Capture the cell that displays the provided text and extract its (X, Y) central coordinate. 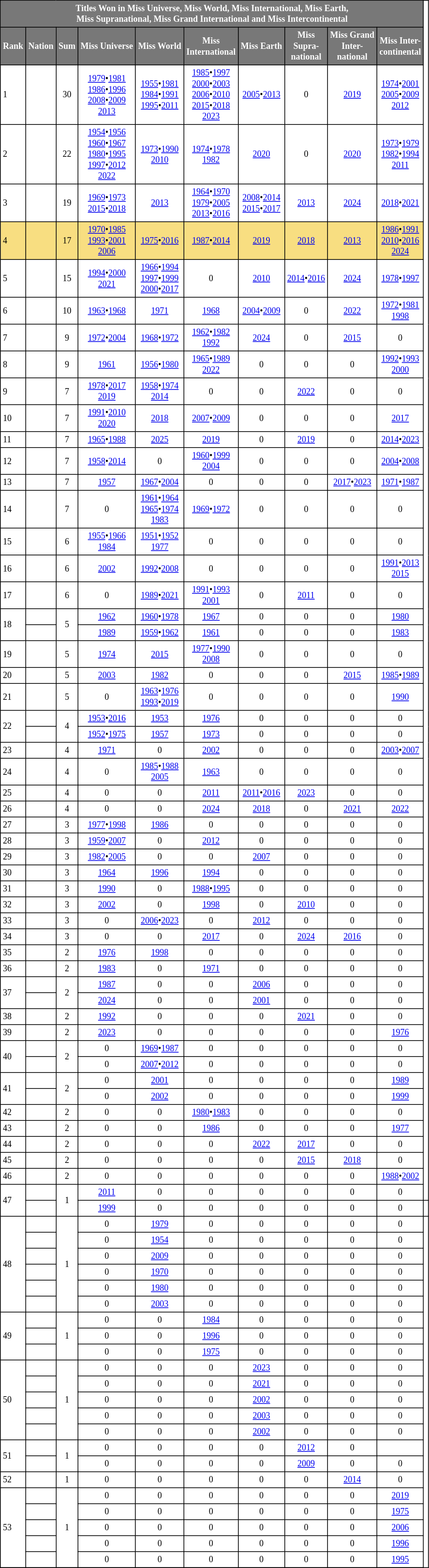
2018•2021 (400, 203)
18 (14, 625)
1963•1968 (106, 311)
MissSupra-national (307, 46)
39 (14, 1033)
34 (14, 937)
2008•20142015•2017 (262, 203)
2006•2023 (160, 920)
1978•1997 (400, 278)
25 (14, 793)
1986•19912010•20162024 (400, 241)
1972•2004 (106, 338)
Sum (67, 46)
Titles Won in Miss Universe, Miss World, Miss International, Miss Earth, Miss Supranational, Miss Grand International and Miss Intercontinental (212, 14)
1951•19521977 (160, 542)
1977•19902008 (211, 654)
31 (14, 889)
51 (14, 1456)
2016 (352, 937)
1974•20012005•20092012 (400, 95)
1988•2002 (400, 1176)
1972•19811998 (400, 311)
46 (14, 1176)
2007•2012 (160, 1065)
1992•2008 (160, 569)
33 (14, 920)
11 (14, 439)
8 (14, 364)
1968 (211, 311)
20 (14, 676)
1980•1983 (211, 1112)
48 (14, 1264)
1979•19811986•19962008•20092013 (106, 95)
2007 (262, 857)
MissInternational (211, 46)
1973•19791982•19942011 (400, 154)
1961•19641965•19741983 (160, 509)
1962•19821992 (211, 338)
2017•2023 (352, 482)
1991•19932001 (211, 595)
1991•20102020 (106, 418)
1958•2014 (106, 461)
1954•19561960•19671980•19951997•20122022 (106, 154)
1973•19902010 (160, 154)
21 (14, 697)
2003•2007 (400, 750)
45 (14, 1161)
49 (14, 1336)
37 (14, 993)
1965•1988 (106, 439)
2014 (352, 1480)
12 (14, 461)
38 (14, 1016)
2004•2008 (400, 461)
Miss Inter-continental (400, 46)
52 (14, 1480)
1987 (106, 984)
41 (14, 1088)
1965•19892022 (211, 364)
44 (14, 1144)
1987•2014 (211, 241)
1992 (106, 1016)
27 (14, 825)
1964•19701979•20052013•2016 (211, 203)
1960•19992004 (211, 461)
2007•2009 (211, 418)
1963 (211, 772)
1994•20002021 (106, 278)
1953 (160, 718)
1953•2016 (106, 718)
1962 (106, 617)
23 (14, 750)
1967•2004 (160, 482)
1966•19941997•19992000•2017 (160, 278)
28 (14, 841)
13 (14, 482)
1952•1975 (106, 735)
29 (14, 857)
Rank (14, 46)
1968•1972 (160, 338)
2014•2023 (400, 439)
1973 (211, 735)
2004•2009 (262, 311)
40 (14, 1056)
1958•19742014 (160, 392)
1956•1980 (160, 364)
Miss World (160, 46)
2025 (160, 439)
32 (14, 905)
1985•1989 (400, 676)
1979 (160, 1224)
1969•1987 (160, 1048)
47 (14, 1200)
1969•19732015•2018 (106, 203)
50 (14, 1400)
1982 (160, 676)
1963•19761993•2019 (160, 697)
1975•2016 (160, 241)
1955•19811984•19911995•2011 (160, 95)
1977 (400, 1129)
1985•19882005 (160, 772)
35 (14, 952)
1977•1998 (106, 825)
1991•20132015 (400, 569)
1994 (211, 873)
1992•19932000 (400, 364)
1974•19781982 (211, 154)
1985•19972000•20032006•20102015•20182023 (211, 95)
1989•2021 (160, 595)
2005•2013 (262, 95)
Miss Universe (106, 46)
2011•2016 (262, 793)
1969•1972 (211, 509)
2014•2016 (307, 278)
1960•1978 (160, 617)
1964 (106, 873)
36 (14, 969)
Nation (41, 46)
1955•19661984 (106, 542)
1988•1995 (211, 889)
1970 (160, 1272)
1978•20172019 (106, 392)
43 (14, 1129)
1982•2005 (106, 857)
1954 (160, 1240)
24 (14, 772)
1970•19851993•20012006 (106, 241)
1995 (400, 1559)
1959•1962 (160, 633)
42 (14, 1112)
1971•1987 (400, 482)
Miss Earth (262, 46)
26 (14, 809)
1984 (211, 1320)
14 (14, 509)
1959•2007 (106, 841)
1967 (211, 617)
1974 (106, 654)
53 (14, 1527)
Miss GrandInter-national (352, 46)
16 (14, 569)
